Scan for the cell matching the given text and deliver its [X, Y] coordinate at center. 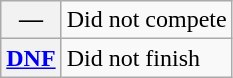
Did not compete [146, 20]
— [31, 20]
DNF [31, 58]
Did not finish [146, 58]
